Return (x, y) of the center of cell containing provided text 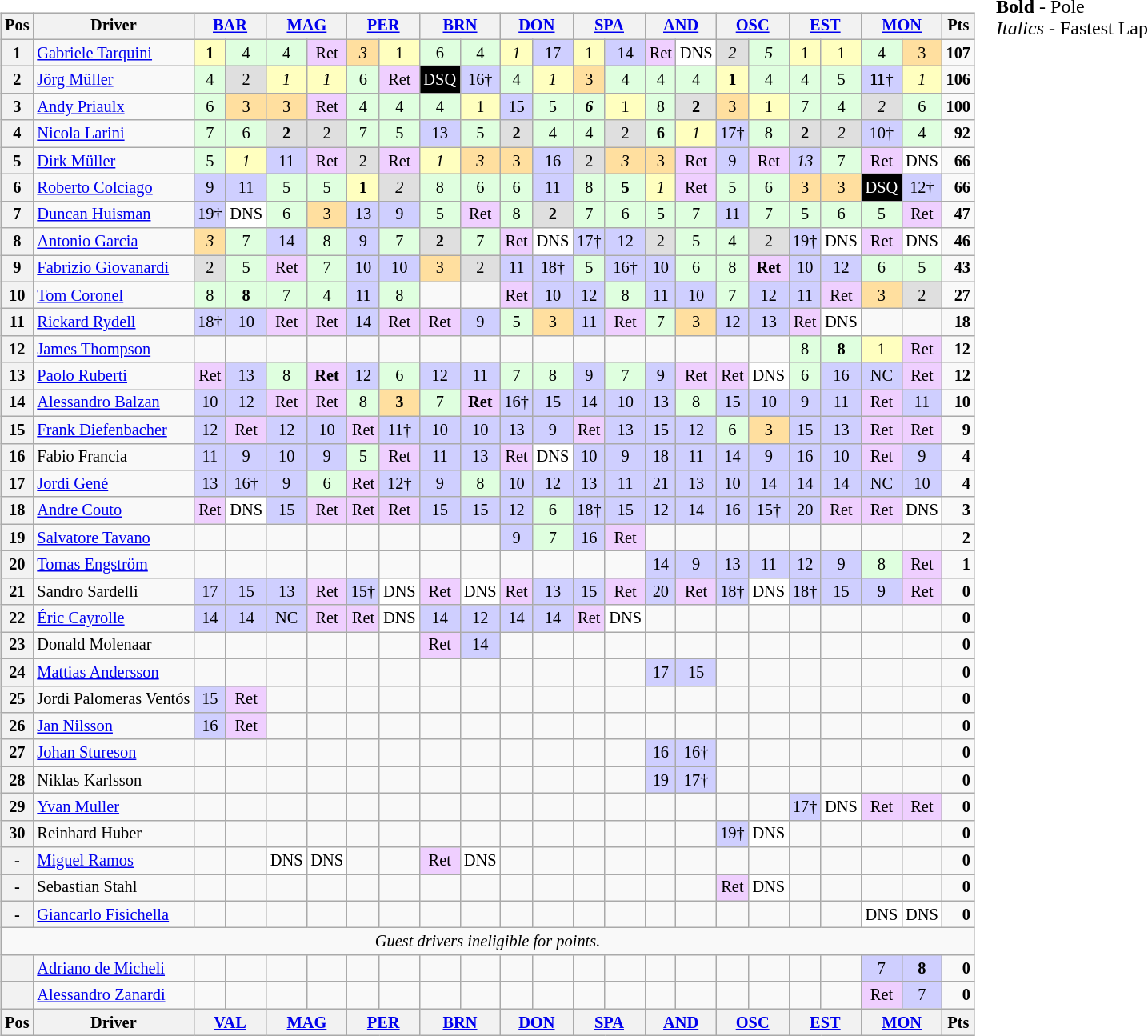
Andre Couto (114, 510)
Paolo Ruberti (114, 376)
Guest drivers ineligible for points. (488, 942)
Adriano de Micheli (114, 969)
Gabriele Tarquini (114, 53)
29 (17, 807)
43 (958, 269)
30 (17, 834)
Rickard Rydell (114, 322)
Giancarlo Fisichella (114, 914)
Andy Priaulx (114, 107)
92 (958, 134)
Reinhard Huber (114, 834)
Jordi Palomeras Ventós (114, 699)
Frank Diefenbacher (114, 430)
Fabrizio Giovanardi (114, 269)
Sebastian Stahl (114, 888)
Fabio Francia (114, 457)
46 (958, 242)
Alessandro Zanardi (114, 995)
Johan Stureson (114, 753)
Duncan Huisman (114, 214)
Niklas Karlsson (114, 780)
106 (958, 80)
Nicola Larini (114, 134)
BAR (230, 26)
Alessandro Balzan (114, 403)
Donald Molenaar (114, 646)
VAL (230, 1022)
Tomas Engström (114, 565)
22 (17, 618)
10† (882, 134)
24 (17, 672)
47 (958, 214)
Tom Coronel (114, 295)
Dirk Müller (114, 161)
James Thompson (114, 350)
Jan Nilsson (114, 726)
26 (17, 726)
Miguel Ramos (114, 861)
Salvatore Tavano (114, 538)
Jordi Gené (114, 484)
Yvan Muller (114, 807)
Sandro Sardelli (114, 591)
23 (17, 646)
Éric Cayrolle (114, 618)
Mattias Andersson (114, 672)
Roberto Colciago (114, 188)
107 (958, 53)
28 (17, 780)
Jörg Müller (114, 80)
100 (958, 107)
25 (17, 699)
Antonio Garcia (114, 242)
